For the text-containing cell, return its midpoint in [X, Y] coordinate format. 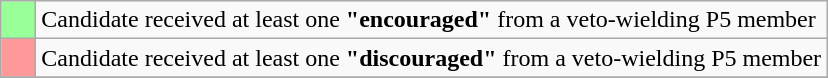
Candidate received at least one "encouraged" from a veto-wielding P5 member [432, 20]
Candidate received at least one "discouraged" from a veto-wielding P5 member [432, 58]
